Find where the given text appears and provide that cell's center as (X, Y) coordinate. 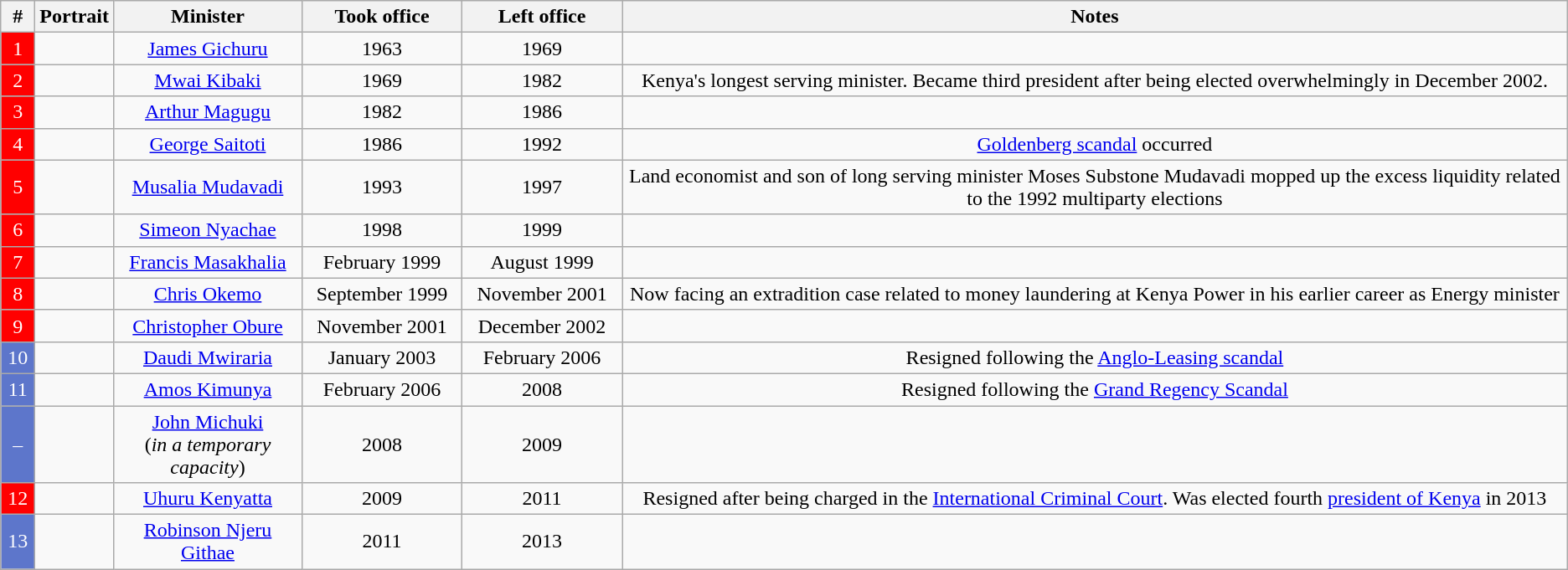
Resigned after being charged in the International Criminal Court. Was elected fourth president of Kenya in 2013 (1096, 499)
Arthur Magugu (208, 112)
Took office (382, 17)
Land economist and son of long serving minister Moses Substone Mudavadi mopped up the excess liquidity related to the 1992 multiparty elections (1096, 187)
2 (18, 80)
Mwai Kibaki (208, 80)
Uhuru Kenyatta (208, 499)
Musalia Mudavadi (208, 187)
8 (18, 294)
Robinson Njeru Githae (208, 542)
December 2002 (543, 326)
7 (18, 262)
Portrait (75, 17)
2013 (543, 542)
11 (18, 389)
Notes (1096, 17)
6 (18, 230)
1999 (543, 230)
September 1999 (382, 294)
Francis Masakhalia (208, 262)
# (18, 17)
February 1999 (382, 262)
Kenya's longest serving minister. Became third president after being elected overwhelmingly in December 2002. (1096, 80)
5 (18, 187)
January 2003 (382, 357)
Chris Okemo (208, 294)
Amos Kimunya (208, 389)
10 (18, 357)
John Michuki(in a temporary capacity) (208, 444)
Minister (208, 17)
1992 (543, 144)
12 (18, 499)
– (18, 444)
1 (18, 49)
Resigned following the Anglo-Leasing scandal (1096, 357)
Now facing an extradition case related to money laundering at Kenya Power in his earlier career as Energy minister (1096, 294)
August 1999 (543, 262)
Goldenberg scandal occurred (1096, 144)
1963 (382, 49)
Resigned following the Grand Regency Scandal (1096, 389)
Simeon Nyachae (208, 230)
Left office (543, 17)
George Saitoti (208, 144)
1998 (382, 230)
3 (18, 112)
9 (18, 326)
Christopher Obure (208, 326)
1997 (543, 187)
James Gichuru (208, 49)
Daudi Mwiraria (208, 357)
4 (18, 144)
13 (18, 542)
1993 (382, 187)
